Return the (X, Y) coordinate for the center point of the cell that contains the specified text.  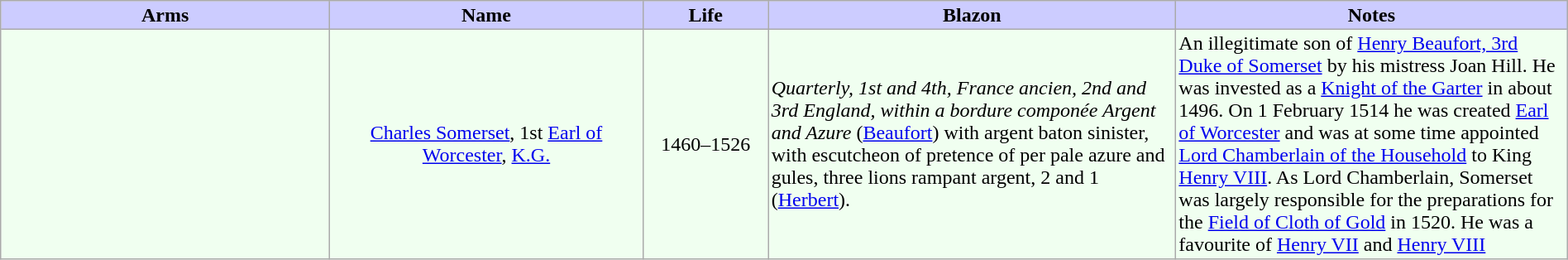
1460–1526 (705, 144)
Name (486, 15)
Charles Somerset, 1st Earl of Worcester, K.G. (486, 144)
Blazon (973, 15)
Notes (1372, 15)
Arms (165, 15)
Life (705, 15)
